Identify which cell holds the provided text, then report its (x, y) central coordinate. 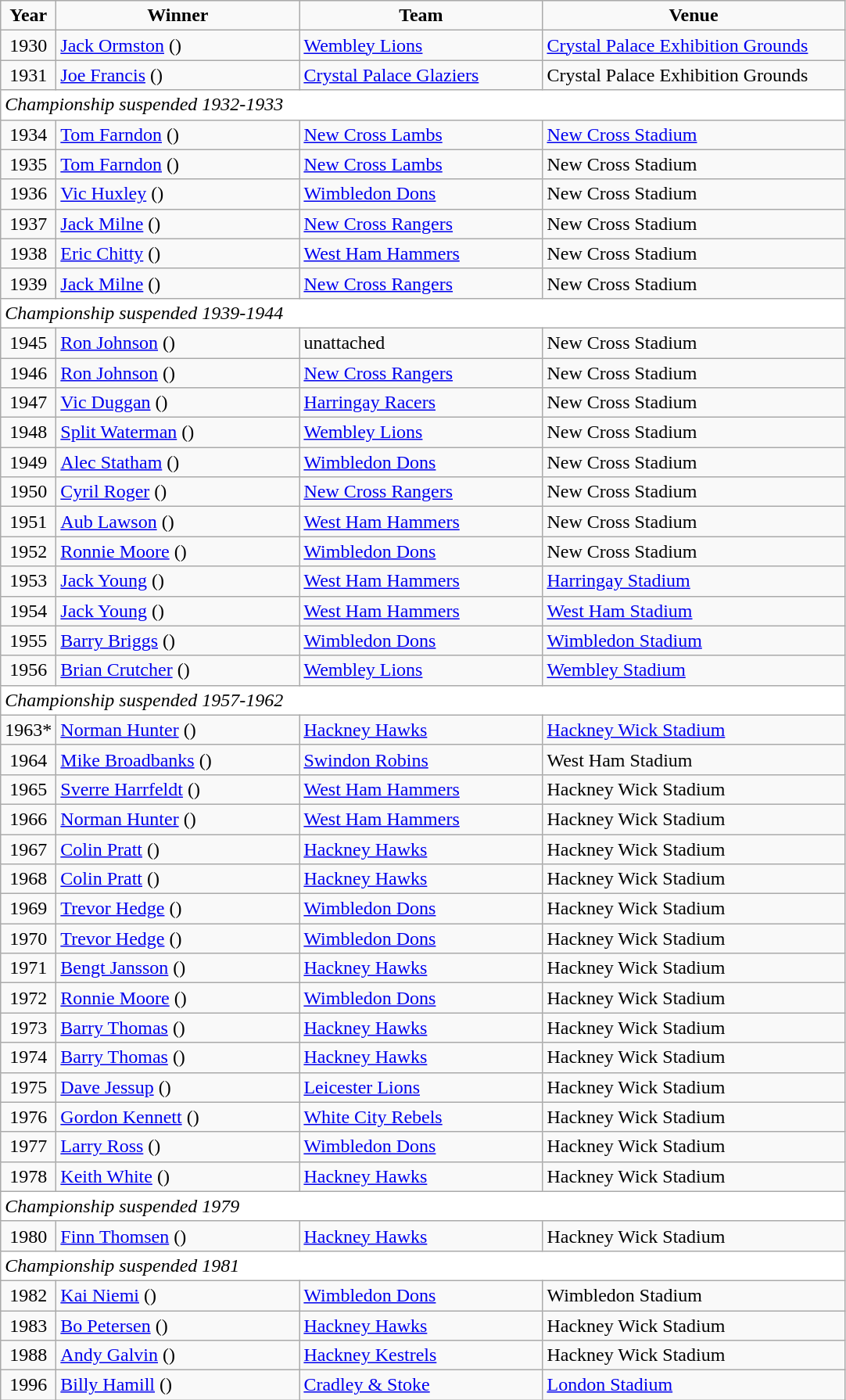
Cyril Roger () (178, 492)
1936 (28, 194)
Crystal Palace Glaziers (421, 75)
Championship suspended 1932-1933 (422, 105)
1935 (28, 164)
Brian Crutcher () (178, 670)
1939 (28, 283)
1948 (28, 433)
Gordon Kennett () (178, 1117)
1972 (28, 998)
Leicester Lions (421, 1087)
Barry Briggs () (178, 641)
1956 (28, 670)
Eric Chitty () (178, 253)
1976 (28, 1117)
Venue (694, 16)
1937 (28, 224)
1947 (28, 403)
1971 (28, 968)
1975 (28, 1087)
Finn Thomsen () (178, 1236)
Wembley Stadium (694, 670)
Vic Duggan () (178, 403)
1970 (28, 939)
Championship suspended 1957-1962 (422, 700)
1968 (28, 879)
Keith White () (178, 1176)
1996 (28, 1385)
1980 (28, 1236)
1946 (28, 373)
Split Waterman () (178, 433)
1988 (28, 1355)
Harringay Stadium (694, 581)
Joe Francis () (178, 75)
1966 (28, 819)
Mike Broadbanks () (178, 759)
Bo Petersen () (178, 1326)
Vic Huxley () (178, 194)
1982 (28, 1295)
Winner (178, 16)
1955 (28, 641)
Championship suspended 1939-1944 (422, 313)
Larry Ross () (178, 1147)
1974 (28, 1057)
London Stadium (694, 1385)
1973 (28, 1028)
Jack Ormston () (178, 45)
Cradley & Stoke (421, 1385)
1950 (28, 492)
Aub Lawson () (178, 522)
1931 (28, 75)
1953 (28, 581)
1934 (28, 135)
1963* (28, 730)
Championship suspended 1981 (422, 1265)
Championship suspended 1979 (422, 1206)
Sverre Harrfeldt () (178, 789)
1964 (28, 759)
1952 (28, 551)
1978 (28, 1176)
1965 (28, 789)
1949 (28, 462)
1983 (28, 1326)
Bengt Jansson () (178, 968)
Team (421, 16)
1945 (28, 343)
Andy Galvin () (178, 1355)
unattached (421, 343)
Billy Hamill () (178, 1385)
Kai Niemi () (178, 1295)
1969 (28, 909)
1938 (28, 253)
Harringay Racers (421, 403)
Dave Jessup () (178, 1087)
White City Rebels (421, 1117)
Swindon Robins (421, 759)
1951 (28, 522)
1930 (28, 45)
1977 (28, 1147)
Alec Statham () (178, 462)
Hackney Kestrels (421, 1355)
1967 (28, 849)
1954 (28, 611)
Year (28, 16)
